Determine the (x, y) coordinate at the center of the cell enclosing the given text.  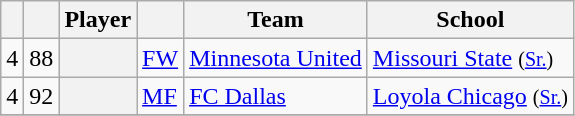
FC Dallas (276, 96)
Team (276, 20)
88 (42, 58)
92 (42, 96)
Missouri State (Sr.) (470, 58)
FW (160, 58)
Loyola Chicago (Sr.) (470, 96)
Player (98, 20)
School (470, 20)
MF (160, 96)
Minnesota United (276, 58)
